Find where the given text appears and provide that cell's center as [x, y] coordinate. 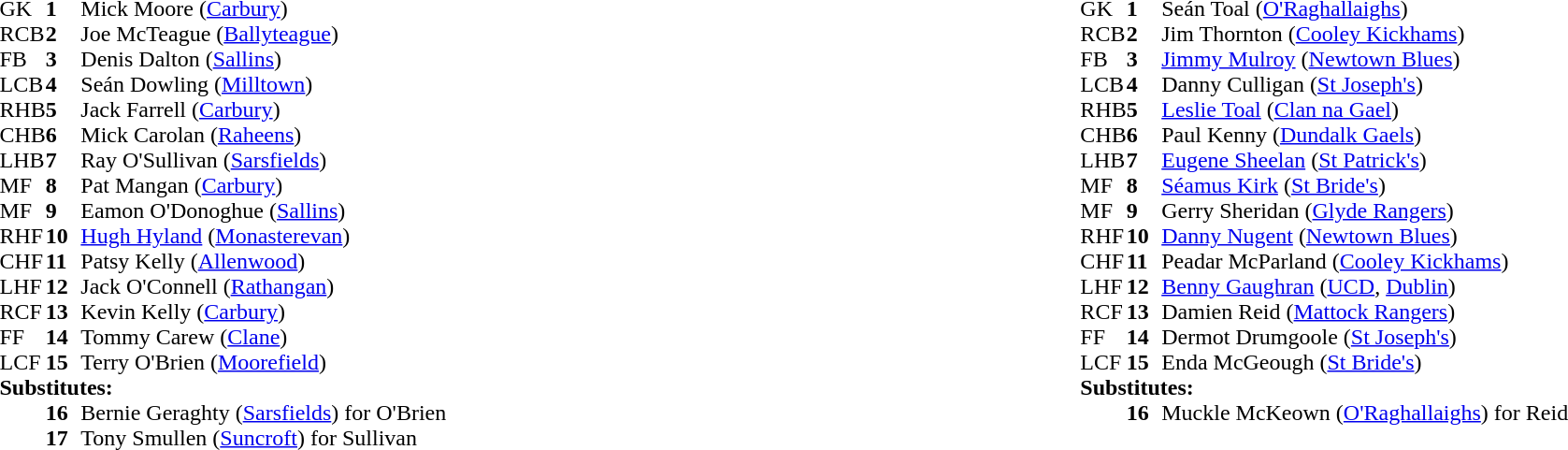
Danny Culligan (St Joseph's) [1365, 84]
Leslie Toal (Clan na Gael) [1365, 110]
Joe McTeague (Ballyteague) [264, 34]
Paul Kenny (Dundalk Gaels) [1365, 135]
Muckle McKeown (O'Raghallaighs) for Reid [1365, 414]
Tony Smullen (Suncroft) for Sullivan [264, 438]
Danny Nugent (Newtown Blues) [1365, 236]
Gerry Sheridan (Glyde Rangers) [1365, 211]
Bernie Geraghty (Sarsfields) for O'Brien [264, 414]
17 [64, 438]
Jim Thornton (Cooley Kickhams) [1365, 34]
Seán Dowling (Milltown) [264, 84]
Mick Carolan (Raheens) [264, 135]
Jimmy Mulroy (Newtown Blues) [1365, 60]
Hugh Hyland (Monasterevan) [264, 236]
Ray O'Sullivan (Sarsfields) [264, 161]
Peadar McParland (Cooley Kickhams) [1365, 262]
Eamon O'Donoghue (Sallins) [264, 211]
Jack O'Connell (Rathangan) [264, 286]
Terry O'Brien (Moorefield) [264, 363]
Eugene Sheelan (St Patrick's) [1365, 161]
Kevin Kelly (Carbury) [264, 312]
Dermot Drumgoole (St Joseph's) [1365, 337]
Benny Gaughran (UCD, Dublin) [1365, 286]
Séamus Kirk (St Bride's) [1365, 185]
Tommy Carew (Clane) [264, 337]
Pat Mangan (Carbury) [264, 185]
Damien Reid (Mattock Rangers) [1365, 312]
Patsy Kelly (Allenwood) [264, 262]
Enda McGeough (St Bride's) [1365, 363]
Jack Farrell (Carbury) [264, 110]
Denis Dalton (Sallins) [264, 60]
